Capture the cell that displays the provided text and extract its [x, y] central coordinate. 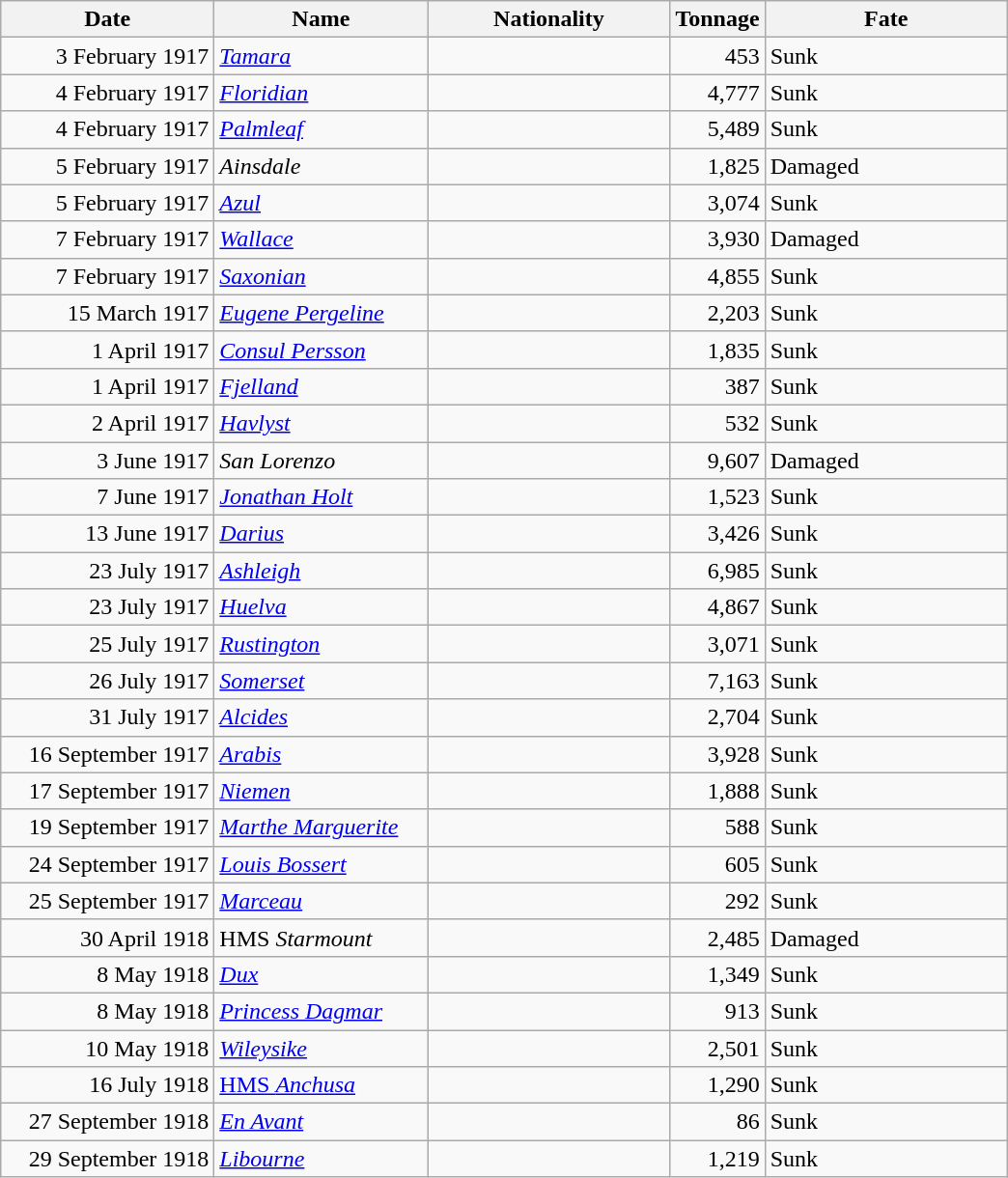
3 June 1917 [108, 461]
31 July 1917 [108, 717]
13 June 1917 [108, 534]
19 September 1917 [108, 827]
2,704 [717, 717]
Saxonian [321, 276]
29 September 1918 [108, 1159]
7,163 [717, 681]
Fjelland [321, 386]
15 March 1917 [108, 313]
Palmleaf [321, 129]
387 [717, 386]
2,501 [717, 1048]
5,489 [717, 129]
588 [717, 827]
913 [717, 1011]
Princess Dagmar [321, 1011]
2,203 [717, 313]
25 September 1917 [108, 901]
En Avant [321, 1122]
Marceau [321, 901]
Fate [886, 19]
Darius [321, 534]
HMS Anchusa [321, 1085]
Name [321, 19]
Marthe Marguerite [321, 827]
3,928 [717, 754]
Somerset [321, 681]
Louis Bossert [321, 864]
16 July 1918 [108, 1085]
4,777 [717, 93]
86 [717, 1122]
Nationality [548, 19]
Azul [321, 203]
7 June 1917 [108, 497]
Dux [321, 974]
Ainsdale [321, 166]
16 September 1917 [108, 754]
2,485 [717, 938]
292 [717, 901]
Tamara [321, 56]
6,985 [717, 571]
Libourne [321, 1159]
Rustington [321, 644]
Ashleigh [321, 571]
San Lorenzo [321, 461]
Eugene Pergeline [321, 313]
10 May 1918 [108, 1048]
24 September 1917 [108, 864]
4,867 [717, 607]
27 September 1918 [108, 1122]
Wallace [321, 239]
25 July 1917 [108, 644]
1,290 [717, 1085]
Arabis [321, 754]
532 [717, 423]
1,888 [717, 791]
3 February 1917 [108, 56]
1,835 [717, 350]
Floridian [321, 93]
HMS Starmount [321, 938]
Jonathan Holt [321, 497]
1,825 [717, 166]
Wileysike [321, 1048]
Date [108, 19]
4,855 [717, 276]
26 July 1917 [108, 681]
17 September 1917 [108, 791]
Consul Persson [321, 350]
Alcides [321, 717]
453 [717, 56]
9,607 [717, 461]
Tonnage [717, 19]
Huelva [321, 607]
1,523 [717, 497]
1,219 [717, 1159]
Niemen [321, 791]
605 [717, 864]
Havlyst [321, 423]
30 April 1918 [108, 938]
1,349 [717, 974]
3,930 [717, 239]
3,074 [717, 203]
3,071 [717, 644]
3,426 [717, 534]
2 April 1917 [108, 423]
